Determine the [X, Y] coordinate at the center of the cell enclosing the given text.  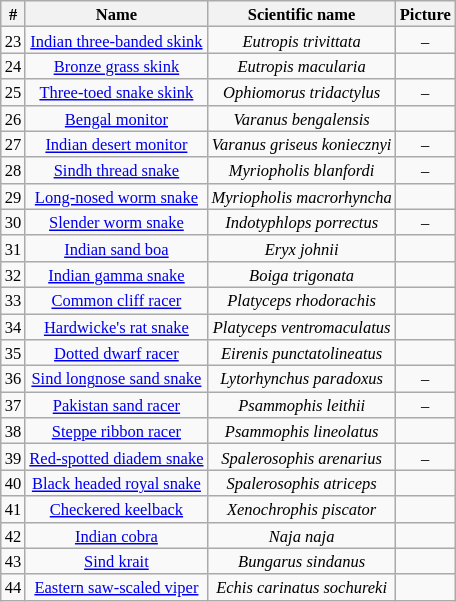
38 [14, 431]
Echis carinatus sochureki [302, 587]
Spalerosophis arenarius [302, 457]
33 [14, 300]
Dotted dwarf racer [116, 353]
Myriopholis blanfordi [302, 170]
29 [14, 196]
Indian cobra [116, 535]
44 [14, 587]
Three-toed snake skink [116, 92]
Indotyphlops porrectus [302, 222]
Psammophis lineolatus [302, 431]
Eutropis macularia [302, 66]
Indian desert monitor [116, 144]
28 [14, 170]
Steppe ribbon racer [116, 431]
Xenochrophis piscator [302, 509]
Indian gamma snake [116, 274]
Varanus bengalensis [302, 118]
Sind longnose sand snake [116, 379]
Bengal monitor [116, 118]
32 [14, 274]
40 [14, 483]
Checkered keelback [116, 509]
Ophiomorus tridactylus [302, 92]
# [14, 14]
30 [14, 222]
Lytorhynchus paradoxus [302, 379]
Sindh thread snake [116, 170]
Platyceps ventromaculatus [302, 327]
Boiga trigonata [302, 274]
43 [14, 561]
39 [14, 457]
Naja naja [302, 535]
Indian sand boa [116, 248]
34 [14, 327]
Psammophis leithii [302, 405]
Bungarus sindanus [302, 561]
Eutropis trivittata [302, 40]
Common cliff racer [116, 300]
Scientific name [302, 14]
Slender worm snake [116, 222]
26 [14, 118]
25 [14, 92]
Myriopholis macrorhyncha [302, 196]
23 [14, 40]
Spalerosophis atriceps [302, 483]
Picture [426, 14]
Long-nosed worm snake [116, 196]
37 [14, 405]
36 [14, 379]
Hardwicke's rat snake [116, 327]
42 [14, 535]
Eastern saw-scaled viper [116, 587]
Eirenis punctatolineatus [302, 353]
Red-spotted diadem snake [116, 457]
Pakistan sand racer [116, 405]
Name [116, 14]
31 [14, 248]
Sind krait [116, 561]
Black headed royal snake [116, 483]
35 [14, 353]
Bronze grass skink [116, 66]
Indian three-banded skink [116, 40]
24 [14, 66]
27 [14, 144]
Eryx johnii [302, 248]
41 [14, 509]
Platyceps rhodorachis [302, 300]
Varanus griseus koniecznyi [302, 144]
